Scan for the cell matching the given text and deliver its (X, Y) coordinate at center. 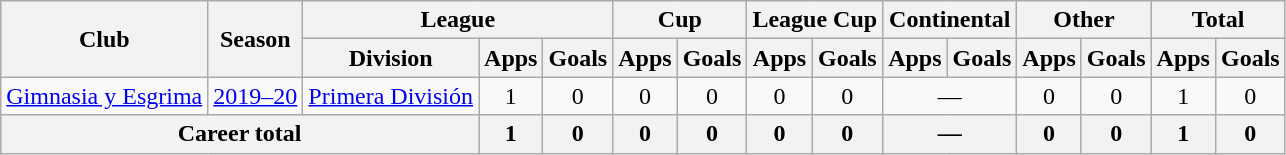
Cup (680, 20)
League (458, 20)
Continental (950, 20)
Division (391, 58)
Other (1084, 20)
Club (104, 39)
2019–20 (256, 96)
League Cup (815, 20)
Gimnasia y Esgrima (104, 96)
Season (256, 39)
Total (1218, 20)
Primera División (391, 96)
Career total (240, 134)
